Scan for the cell matching the given text and deliver its [X, Y] coordinate at center. 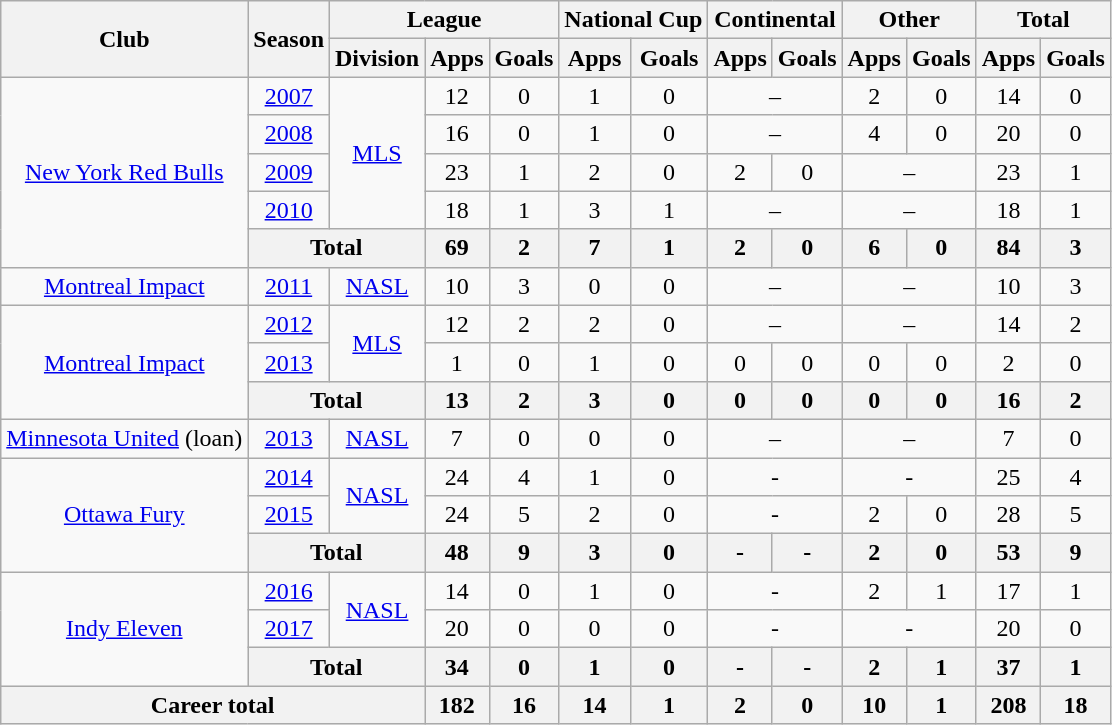
Minnesota United (loan) [124, 438]
182 [457, 705]
2011 [289, 286]
2008 [289, 134]
2015 [289, 515]
2010 [289, 210]
28 [1008, 515]
Season [289, 39]
2009 [289, 172]
National Cup [634, 20]
208 [1008, 705]
Other [909, 20]
2012 [289, 324]
Club [124, 39]
13 [457, 400]
6 [874, 248]
2014 [289, 477]
69 [457, 248]
Career total [213, 705]
Ottawa Fury [124, 515]
2017 [289, 629]
34 [457, 667]
League [444, 20]
Continental [775, 20]
37 [1008, 667]
Indy Eleven [124, 629]
Division [378, 58]
25 [1008, 477]
84 [1008, 248]
17 [1008, 591]
New York Red Bulls [124, 172]
2007 [289, 96]
53 [1008, 553]
2016 [289, 591]
48 [457, 553]
